Scan for the cell matching the given text and deliver its [X, Y] coordinate at center. 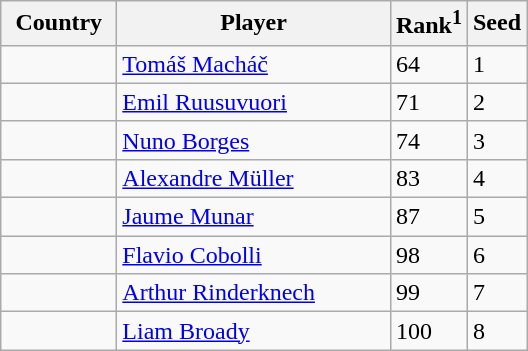
6 [496, 255]
Arthur Rinderknech [254, 293]
Player [254, 24]
64 [428, 64]
100 [428, 331]
83 [428, 178]
Rank1 [428, 24]
Emil Ruusuvuori [254, 102]
Nuno Borges [254, 140]
Alexandre Müller [254, 178]
87 [428, 217]
2 [496, 102]
Liam Broady [254, 331]
Country [59, 24]
71 [428, 102]
Tomáš Macháč [254, 64]
74 [428, 140]
Jaume Munar [254, 217]
5 [496, 217]
1 [496, 64]
7 [496, 293]
3 [496, 140]
99 [428, 293]
98 [428, 255]
8 [496, 331]
Flavio Cobolli [254, 255]
4 [496, 178]
Seed [496, 24]
